Search for the cell housing the specified text and yield its (x, y) center coordinate. 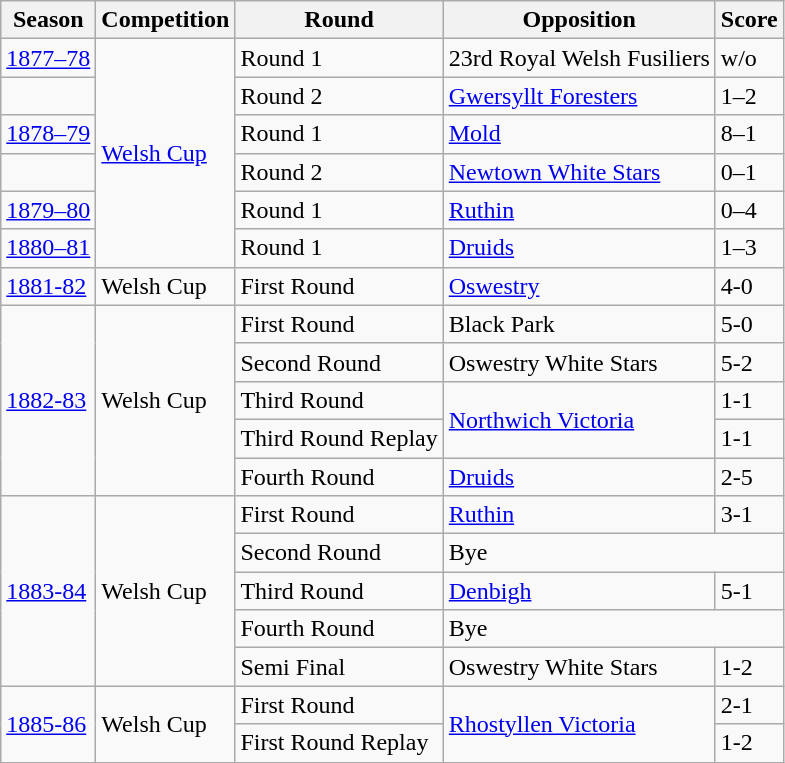
Season (48, 20)
Semi Final (339, 667)
2-5 (749, 477)
5-2 (749, 362)
1–3 (749, 248)
Third Round Replay (339, 438)
1–2 (749, 96)
1877–78 (48, 58)
1881-82 (48, 286)
1882-83 (48, 400)
Rhostyllen Victoria (579, 724)
1878–79 (48, 134)
1885-86 (48, 724)
0–1 (749, 172)
1879–80 (48, 210)
0–4 (749, 210)
5-0 (749, 324)
Opposition (579, 20)
Newtown White Stars (579, 172)
3-1 (749, 515)
Northwich Victoria (579, 419)
Denbigh (579, 591)
w/o (749, 58)
1880–81 (48, 248)
First Round Replay (339, 743)
Round (339, 20)
4-0 (749, 286)
Gwersyllt Foresters (579, 96)
Score (749, 20)
2-1 (749, 705)
8–1 (749, 134)
Oswestry (579, 286)
23rd Royal Welsh Fusiliers (579, 58)
1883-84 (48, 591)
Mold (579, 134)
Competition (166, 20)
5-1 (749, 591)
Black Park (579, 324)
